Detect which cell encompasses the target text, then output its (x, y) center coordinate. 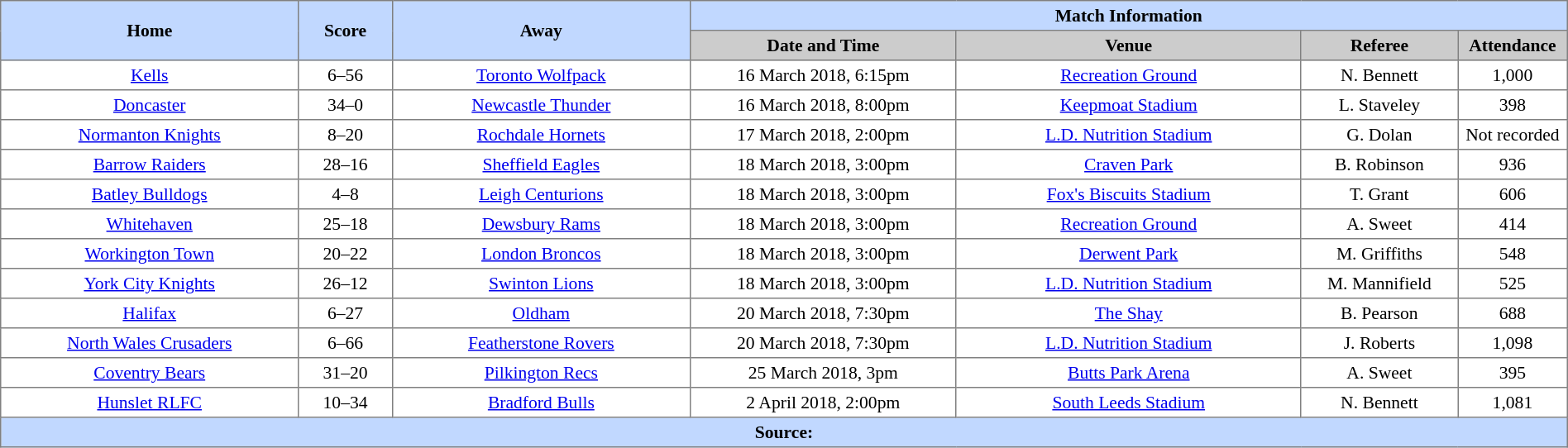
Bradford Bulls (541, 403)
Home (150, 31)
Attendance (1513, 45)
Dewsbury Rams (541, 224)
Sheffield Eagles (541, 164)
Coventry Bears (150, 373)
Venue (1128, 45)
South Leeds Stadium (1128, 403)
Referee (1379, 45)
Kells (150, 75)
Normanton Knights (150, 135)
Rochdale Hornets (541, 135)
31–20 (346, 373)
16 March 2018, 8:00pm (823, 105)
Swinton Lions (541, 284)
North Wales Crusaders (150, 343)
25 March 2018, 3pm (823, 373)
28–16 (346, 164)
Butts Park Arena (1128, 373)
M. Griffiths (1379, 254)
20–22 (346, 254)
16 March 2018, 6:15pm (823, 75)
8–20 (346, 135)
Keepmoat Stadium (1128, 105)
Match Information (1128, 16)
Halifax (150, 313)
1,098 (1513, 343)
Doncaster (150, 105)
Whitehaven (150, 224)
Source: (784, 432)
398 (1513, 105)
Toronto Wolfpack (541, 75)
25–18 (346, 224)
414 (1513, 224)
2 April 2018, 2:00pm (823, 403)
34–0 (346, 105)
The Shay (1128, 313)
Barrow Raiders (150, 164)
B. Robinson (1379, 164)
Newcastle Thunder (541, 105)
Fox's Biscuits Stadium (1128, 194)
J. Roberts (1379, 343)
L. Staveley (1379, 105)
688 (1513, 313)
6–27 (346, 313)
395 (1513, 373)
Pilkington Recs (541, 373)
Batley Bulldogs (150, 194)
B. Pearson (1379, 313)
548 (1513, 254)
6–56 (346, 75)
Not recorded (1513, 135)
Date and Time (823, 45)
525 (1513, 284)
G. Dolan (1379, 135)
1,081 (1513, 403)
6–66 (346, 343)
Leigh Centurions (541, 194)
Score (346, 31)
4–8 (346, 194)
London Broncos (541, 254)
10–34 (346, 403)
Workington Town (150, 254)
Craven Park (1128, 164)
Away (541, 31)
17 March 2018, 2:00pm (823, 135)
York City Knights (150, 284)
26–12 (346, 284)
936 (1513, 164)
Featherstone Rovers (541, 343)
Derwent Park (1128, 254)
M. Mannifield (1379, 284)
T. Grant (1379, 194)
Hunslet RLFC (150, 403)
1,000 (1513, 75)
606 (1513, 194)
Oldham (541, 313)
